Extract the [X, Y] coordinate from the center of the cell holding the provided text.  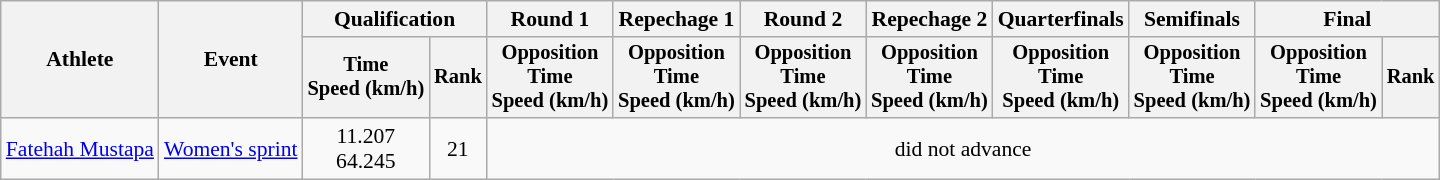
11.20764.245 [366, 148]
TimeSpeed (km/h) [366, 78]
Event [231, 60]
Repechage 2 [930, 19]
Round 2 [804, 19]
Final [1347, 19]
Women's sprint [231, 148]
Semifinals [1192, 19]
21 [458, 148]
Fatehah Mustapa [80, 148]
did not advance [964, 148]
Qualification [395, 19]
Athlete [80, 60]
Repechage 1 [676, 19]
Quarterfinals [1061, 19]
Round 1 [550, 19]
